Provide the [X, Y] coordinate of the cell's center where the given text is located.  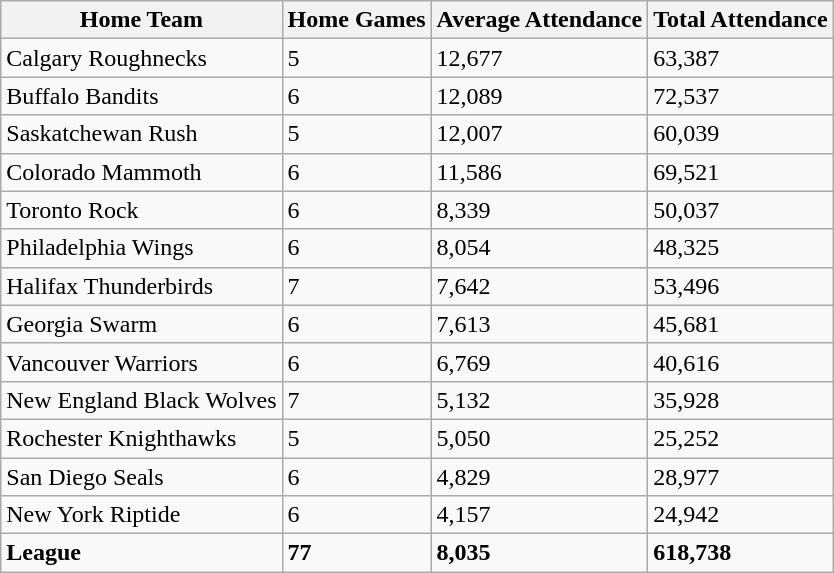
24,942 [741, 515]
6,769 [540, 362]
53,496 [741, 286]
San Diego Seals [142, 477]
11,586 [540, 172]
45,681 [741, 324]
Home Games [356, 20]
Home Team [142, 20]
Vancouver Warriors [142, 362]
4,829 [540, 477]
5,132 [540, 400]
72,537 [741, 96]
Rochester Knighthawks [142, 438]
Buffalo Bandits [142, 96]
48,325 [741, 248]
40,616 [741, 362]
12,089 [540, 96]
77 [356, 553]
8,035 [540, 553]
50,037 [741, 210]
Philadelphia Wings [142, 248]
Average Attendance [540, 20]
Halifax Thunderbirds [142, 286]
Saskatchewan Rush [142, 134]
25,252 [741, 438]
69,521 [741, 172]
Calgary Roughnecks [142, 58]
60,039 [741, 134]
63,387 [741, 58]
New England Black Wolves [142, 400]
New York Riptide [142, 515]
4,157 [540, 515]
Colorado Mammoth [142, 172]
28,977 [741, 477]
8,054 [540, 248]
5,050 [540, 438]
Total Attendance [741, 20]
League [142, 553]
12,007 [540, 134]
Toronto Rock [142, 210]
7,642 [540, 286]
35,928 [741, 400]
8,339 [540, 210]
Georgia Swarm [142, 324]
12,677 [540, 58]
618,738 [741, 553]
7,613 [540, 324]
